Search for the cell housing the specified text and yield its (x, y) center coordinate. 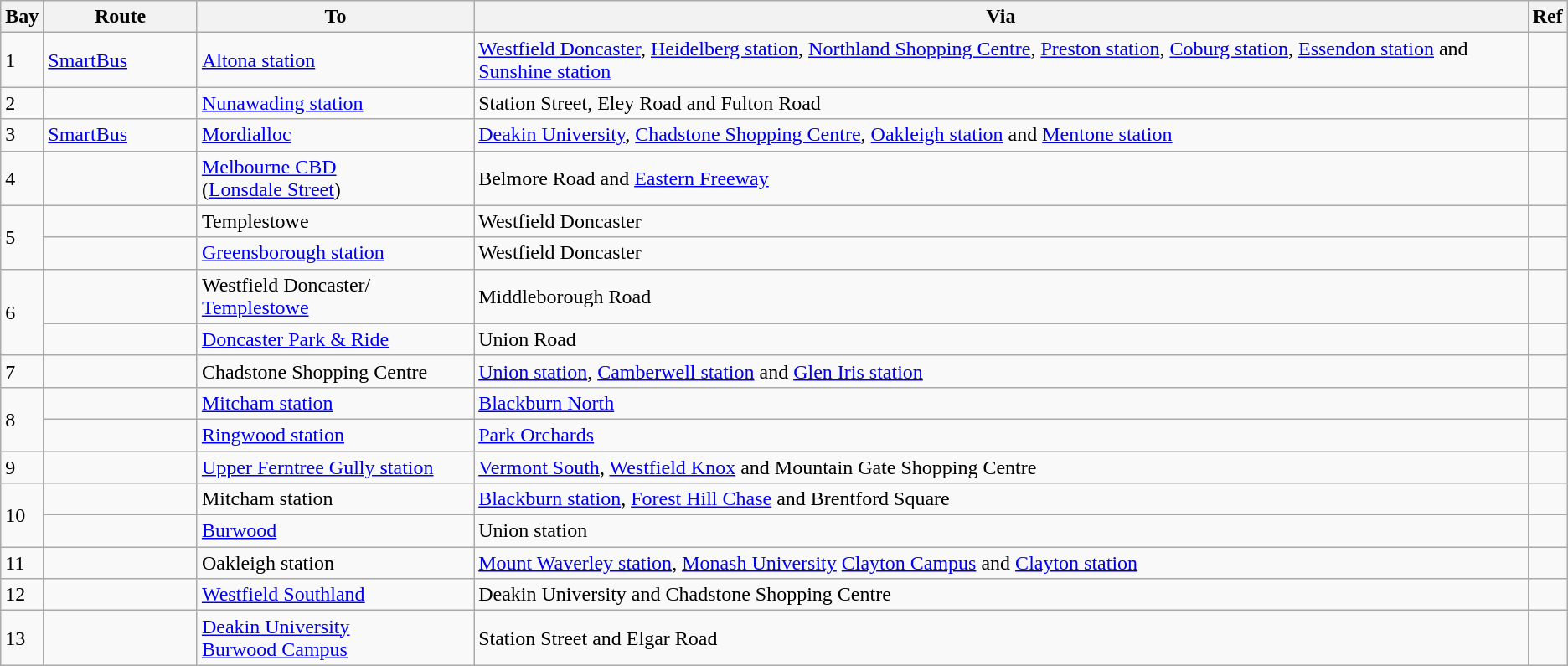
Altona station (335, 60)
Melbourne CBD(Lonsdale Street) (335, 178)
Vermont South, Westfield Knox and Mountain Gate Shopping Centre (1002, 467)
Westfield Doncaster, Heidelberg station, Northland Shopping Centre, Preston station, Coburg station, Essendon station and Sunshine station (1002, 60)
Doncaster Park & Ride (335, 339)
Union station, Camberwell station and Glen Iris station (1002, 371)
6 (22, 312)
12 (22, 595)
5 (22, 237)
Route (121, 17)
Burwood (335, 531)
Templestowe (335, 221)
Deakin University, Chadstone Shopping Centre, Oakleigh station and Mentone station (1002, 135)
11 (22, 563)
Union Road (1002, 339)
Nunawading station (335, 103)
8 (22, 419)
Deakin UniversityBurwood Campus (335, 638)
Blackburn North (1002, 403)
Mordialloc (335, 135)
Station Street and Elgar Road (1002, 638)
Mount Waverley station, Monash University Clayton Campus and Clayton station (1002, 563)
3 (22, 135)
Upper Ferntree Gully station (335, 467)
Oakleigh station (335, 563)
1 (22, 60)
Union station (1002, 531)
To (335, 17)
Ringwood station (335, 435)
Park Orchards (1002, 435)
Bay (22, 17)
9 (22, 467)
Deakin University and Chadstone Shopping Centre (1002, 595)
Greensborough station (335, 253)
7 (22, 371)
Westfield Southland (335, 595)
Ref (1548, 17)
13 (22, 638)
Chadstone Shopping Centre (335, 371)
Via (1002, 17)
Station Street, Eley Road and Fulton Road (1002, 103)
Blackburn station, Forest Hill Chase and Brentford Square (1002, 499)
Middleborough Road (1002, 297)
10 (22, 515)
Westfield Doncaster/ Templestowe (335, 297)
Belmore Road and Eastern Freeway (1002, 178)
2 (22, 103)
4 (22, 178)
